Scan for the cell matching the given text and deliver its (X, Y) coordinate at center. 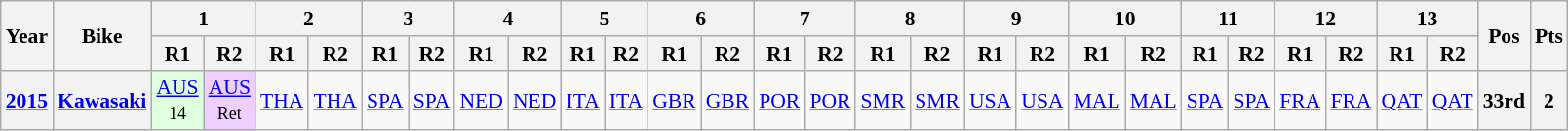
33rd (1504, 100)
Bike (101, 35)
7 (804, 19)
8 (909, 19)
12 (1325, 19)
9 (1016, 19)
Pts (1548, 35)
4 (507, 19)
AUSRet (230, 100)
2015 (27, 100)
13 (1428, 19)
Year (27, 35)
3 (408, 19)
AUS14 (177, 100)
5 (605, 19)
1 (203, 19)
10 (1125, 19)
Pos (1504, 35)
6 (700, 19)
11 (1229, 19)
Kawasaki (101, 100)
